From the cell containing the given text, extract its center point as (X, Y) coordinate. 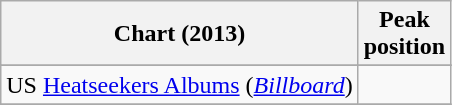
US Heatseekers Albums (Billboard) (180, 85)
Peakposition (404, 34)
Chart (2013) (180, 34)
